From the cell containing the given text, extract its center point as (x, y) coordinate. 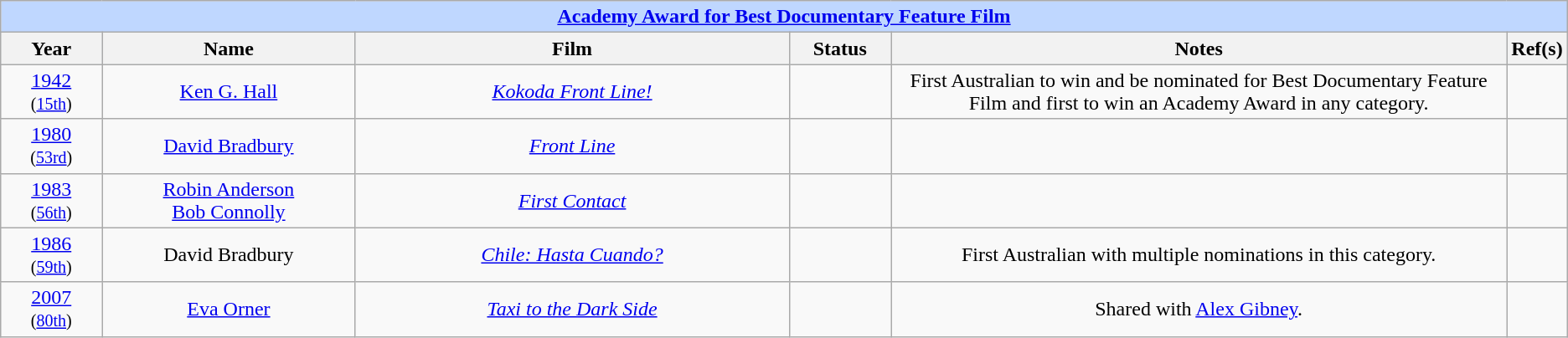
Notes (1199, 49)
Kokoda Front Line! (572, 92)
Name (229, 49)
2007(80th) (52, 310)
Status (840, 49)
1942(15th) (52, 92)
Shared with Alex Gibney. (1199, 310)
Taxi to the Dark Side (572, 310)
Chile: Hasta Cuando? (572, 254)
1980(53rd) (52, 146)
First Australian with multiple nominations in this category. (1199, 254)
Ref(s) (1537, 49)
Front Line (572, 146)
First Contact (572, 201)
Eva Orner (229, 310)
1986(59th) (52, 254)
Academy Award for Best Documentary Feature Film (784, 17)
Robin AndersonBob Connolly (229, 201)
Year (52, 49)
Film (572, 49)
First Australian to win and be nominated for Best Documentary Feature Film and first to win an Academy Award in any category. (1199, 92)
1983(56th) (52, 201)
Ken G. Hall (229, 92)
